Return the [x, y] coordinate for the center point of the cell that contains the specified text.  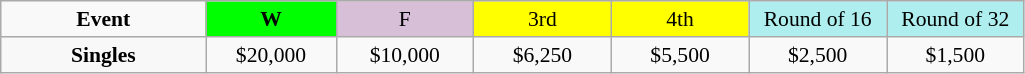
W [271, 19]
$6,250 [543, 55]
4th [680, 19]
3rd [543, 19]
$1,500 [955, 55]
Round of 32 [955, 19]
Event [104, 19]
$5,500 [680, 55]
$20,000 [271, 55]
$10,000 [405, 55]
Singles [104, 55]
F [405, 19]
$2,500 [818, 55]
Round of 16 [818, 19]
